Find where the given text appears and provide that cell's center as (x, y) coordinate. 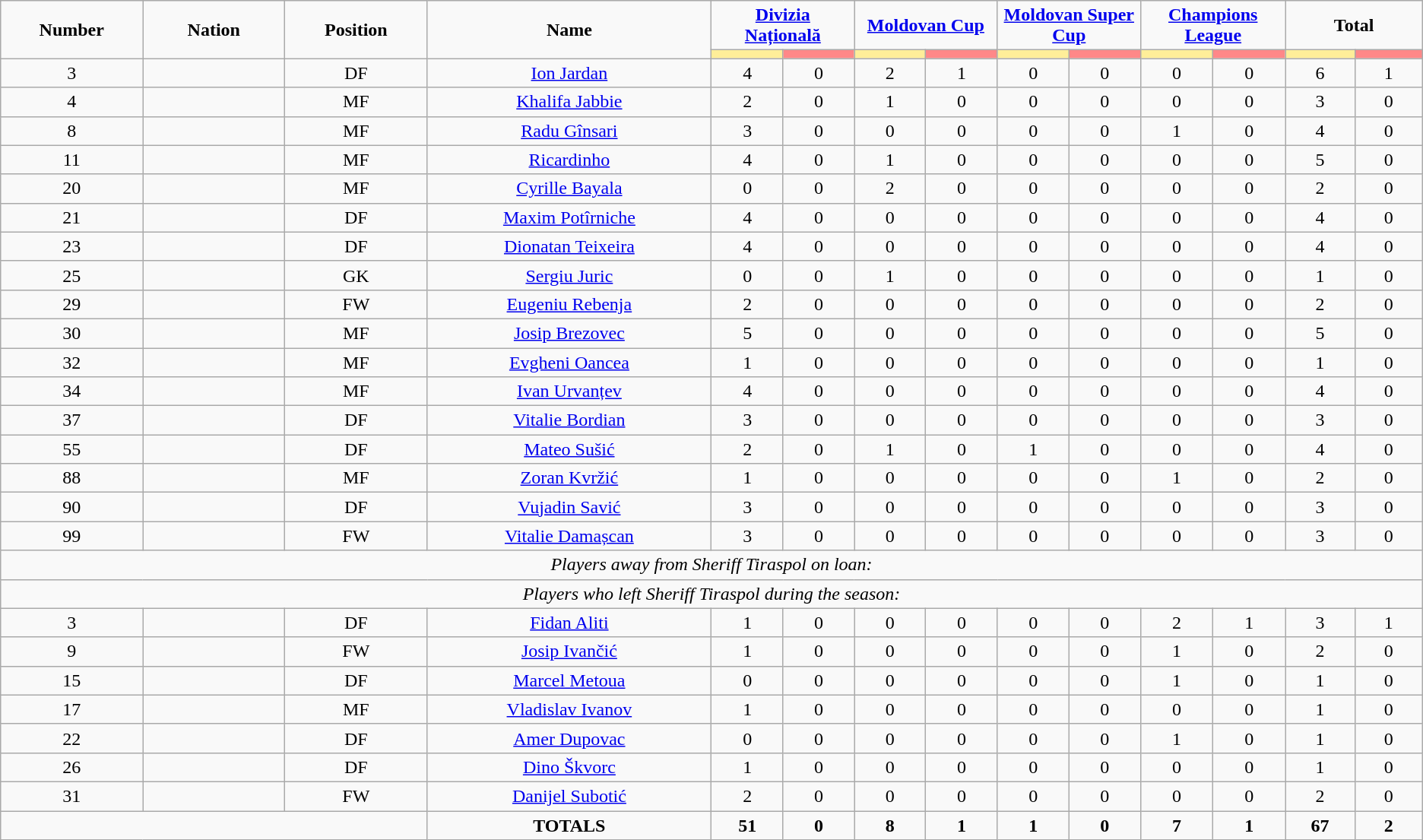
Total (1354, 26)
26 (71, 767)
Josip Brezovec (569, 333)
17 (71, 709)
34 (71, 391)
88 (71, 478)
37 (71, 420)
Evgheni Oancea (569, 363)
Sergiu Juric (569, 275)
Moldovan Super Cup (1069, 26)
Cyrille Bayala (569, 189)
Vladislav Ivanov (569, 709)
Ion Jardan (569, 73)
9 (71, 651)
11 (71, 160)
Vitalie Damașcan (569, 536)
Amer Dupovac (569, 738)
Number (71, 30)
Danijel Subotić (569, 796)
Marcel Metoua (569, 680)
Vujadin Savić (569, 507)
20 (71, 189)
32 (71, 363)
Divizia Națională (783, 26)
Champions League (1212, 26)
Vitalie Bordian (569, 420)
Mateo Sušić (569, 449)
Moldovan Cup (926, 26)
Ricardinho (569, 160)
Ivan Urvanțev (569, 391)
Josip Ivančić (569, 651)
Fidan Aliti (569, 623)
Dionatan Teixeira (569, 246)
Players who left Sheriff Tiraspol during the season: (711, 594)
15 (71, 680)
67 (1320, 825)
GK (356, 275)
Khalifa Jabbie (569, 102)
Zoran Kvržić (569, 478)
23 (71, 246)
TOTALS (569, 825)
Dino Škvorc (569, 767)
29 (71, 304)
6 (1320, 73)
Radu Gînsari (569, 131)
99 (71, 536)
Nation (214, 30)
22 (71, 738)
21 (71, 217)
Position (356, 30)
Maxim Potîrniche (569, 217)
Eugeniu Rebenja (569, 304)
Players away from Sheriff Tiraspol on loan: (711, 565)
51 (747, 825)
55 (71, 449)
31 (71, 796)
Name (569, 30)
25 (71, 275)
30 (71, 333)
7 (1177, 825)
90 (71, 507)
